Return the (X, Y) coordinate for the center point of the cell that contains the specified text.  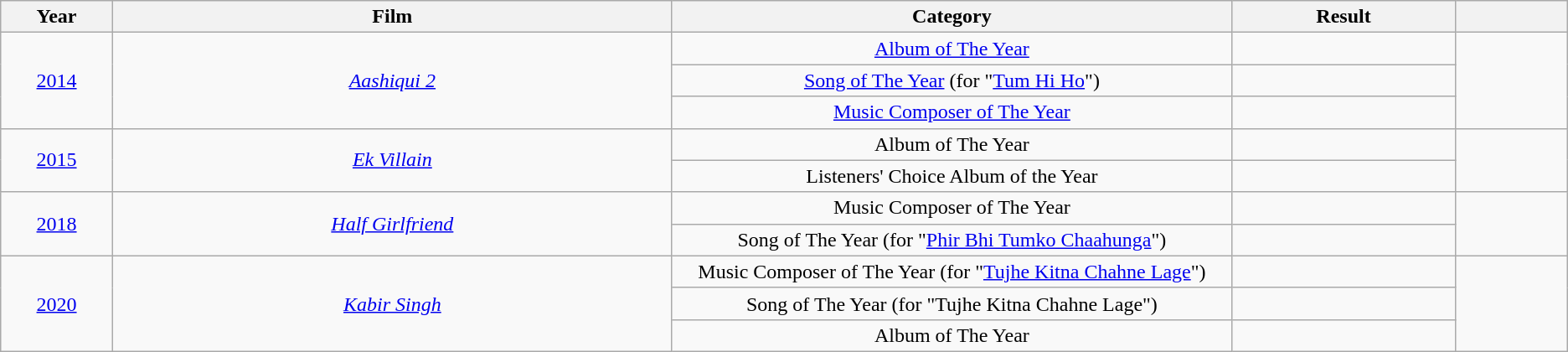
Half Girlfriend (392, 224)
Year (57, 17)
2020 (57, 303)
Ek Villain (392, 160)
Category (952, 17)
Music Composer of The Year (for "Tujhe Kitna Chahne Lage") (952, 272)
Kabir Singh (392, 303)
2014 (57, 80)
Song of The Year (for "Phir Bhi Tumko Chaahunga") (952, 240)
2015 (57, 160)
2018 (57, 224)
Aashiqui 2 (392, 80)
Listeners' Choice Album of the Year (952, 176)
Result (1344, 17)
Song of The Year (for "Tum Hi Ho") (952, 80)
Song of The Year (for "Tujhe Kitna Chahne Lage") (952, 303)
Film (392, 17)
